Return (X, Y) of the center of cell containing provided text 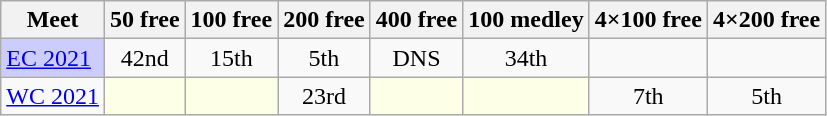
WC 2021 (53, 96)
15th (232, 58)
DNS (416, 58)
Meet (53, 20)
4×100 free (648, 20)
50 free (144, 20)
42nd (144, 58)
23rd (324, 96)
400 free (416, 20)
100 medley (526, 20)
4×200 free (766, 20)
7th (648, 96)
34th (526, 58)
200 free (324, 20)
EC 2021 (53, 58)
100 free (232, 20)
